Detect which cell encompasses the target text, then output its [X, Y] center coordinate. 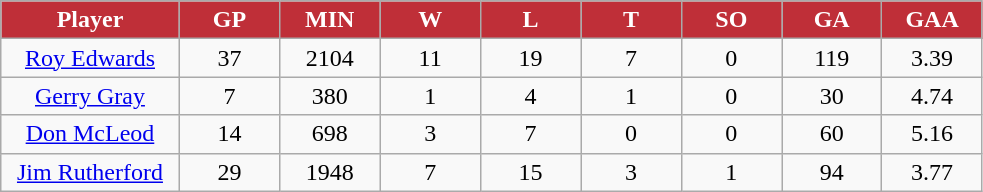
380 [330, 96]
W [430, 20]
Gerry Gray [90, 96]
3.39 [932, 58]
GAA [932, 20]
Player [90, 20]
94 [832, 172]
GP [229, 20]
2104 [330, 58]
Roy Edwards [90, 58]
60 [832, 134]
Don McLeod [90, 134]
119 [832, 58]
5.16 [932, 134]
37 [229, 58]
4 [530, 96]
T [631, 20]
Jim Rutherford [90, 172]
19 [530, 58]
698 [330, 134]
15 [530, 172]
SO [731, 20]
14 [229, 134]
29 [229, 172]
3.77 [932, 172]
L [530, 20]
11 [430, 58]
MIN [330, 20]
4.74 [932, 96]
30 [832, 96]
GA [832, 20]
1948 [330, 172]
